Detect which cell encompasses the target text, then output its [x, y] center coordinate. 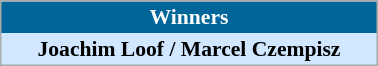
Winners [189, 17]
Joachim Loof / Marcel Czempisz [189, 49]
